Identify which cell holds the provided text, then report its [X, Y] central coordinate. 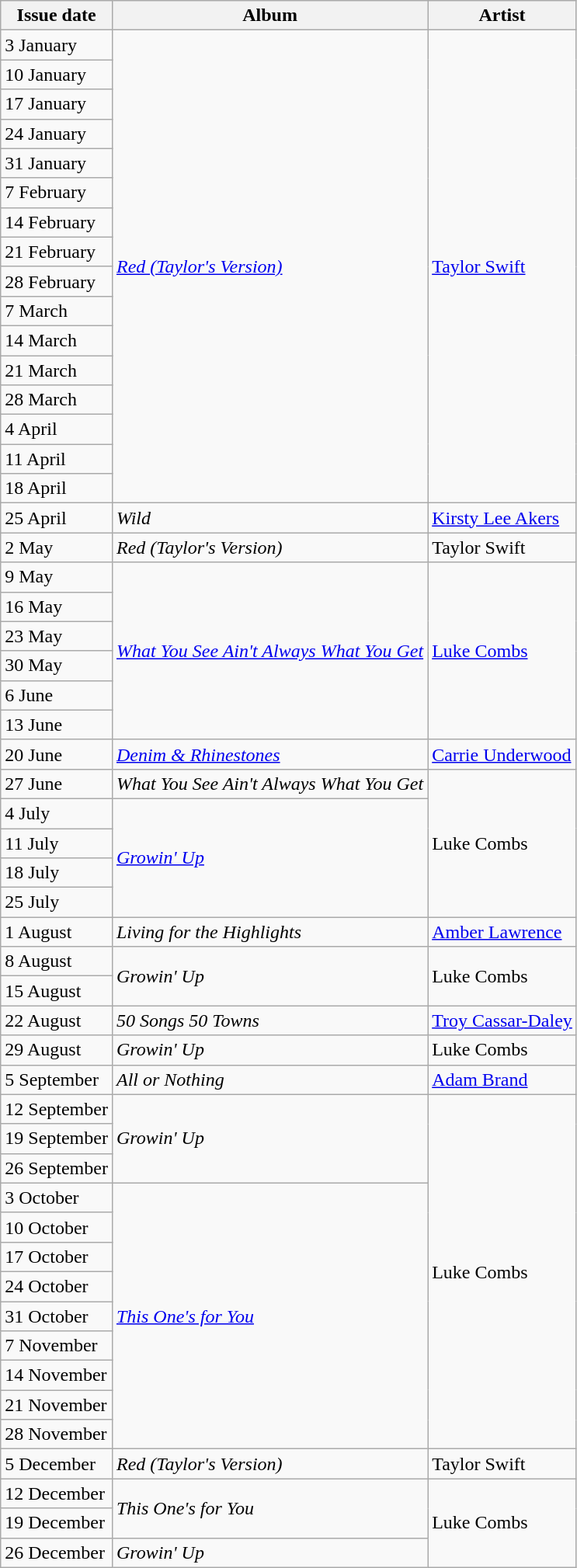
Artist [502, 16]
28 February [57, 281]
26 December [57, 1552]
20 June [57, 754]
31 January [57, 163]
Adam Brand [502, 1080]
24 January [57, 134]
19 September [57, 1139]
21 November [57, 1405]
18 July [57, 873]
12 December [57, 1493]
13 June [57, 725]
11 April [57, 459]
7 March [57, 311]
4 July [57, 813]
1 August [57, 932]
14 February [57, 222]
11 July [57, 843]
Kirsty Lee Akers [502, 518]
Wild [269, 518]
9 May [57, 577]
Living for the Highlights [269, 932]
25 April [57, 518]
Album [269, 16]
15 August [57, 991]
All or Nothing [269, 1080]
14 November [57, 1375]
Amber Lawrence [502, 932]
7 February [57, 193]
30 May [57, 666]
5 December [57, 1464]
5 September [57, 1080]
6 June [57, 695]
Troy Cassar-Daley [502, 1020]
21 March [57, 370]
8 August [57, 961]
28 November [57, 1434]
17 January [57, 104]
Denim & Rhinestones [269, 754]
10 January [57, 75]
14 March [57, 340]
28 March [57, 400]
17 October [57, 1257]
12 September [57, 1109]
10 October [57, 1227]
18 April [57, 488]
29 August [57, 1050]
4 April [57, 429]
26 September [57, 1168]
Issue date [57, 16]
3 January [57, 45]
7 November [57, 1346]
23 May [57, 636]
50 Songs 50 Towns [269, 1020]
21 February [57, 252]
24 October [57, 1286]
25 July [57, 902]
19 December [57, 1523]
31 October [57, 1316]
Carrie Underwood [502, 754]
22 August [57, 1020]
16 May [57, 607]
3 October [57, 1198]
27 June [57, 784]
2 May [57, 548]
